Detect which cell encompasses the target text, then output its (x, y) center coordinate. 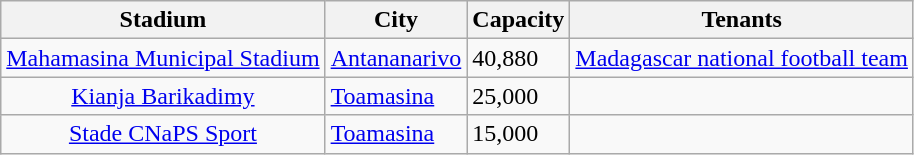
Stade CNaPS Sport (163, 134)
Kianja Barikadimy (163, 96)
Stadium (163, 20)
City (396, 20)
Antananarivo (396, 58)
40,880 (518, 58)
Tenants (742, 20)
Madagascar national football team (742, 58)
15,000 (518, 134)
Mahamasina Municipal Stadium (163, 58)
25,000 (518, 96)
Capacity (518, 20)
